Provide the (X, Y) coordinate of the cell's center where the given text is located.  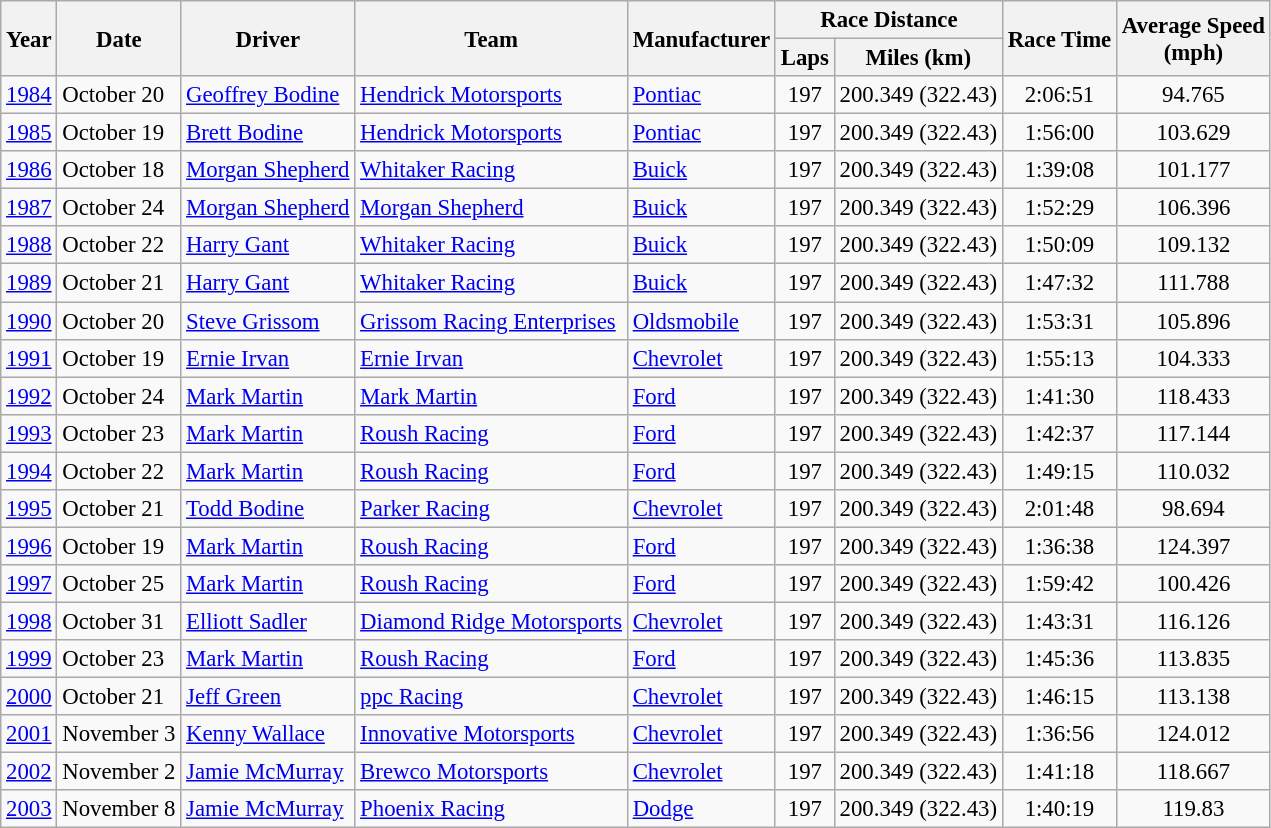
Elliott Sadler (268, 621)
1:49:15 (1059, 471)
2002 (29, 772)
94.765 (1194, 95)
1:43:31 (1059, 621)
Geoffrey Bodine (268, 95)
1:39:08 (1059, 170)
Driver (268, 38)
1990 (29, 321)
105.896 (1194, 321)
1999 (29, 659)
1:42:37 (1059, 433)
1:40:19 (1059, 809)
118.433 (1194, 396)
1:50:09 (1059, 245)
1994 (29, 471)
124.012 (1194, 734)
Oldsmobile (701, 321)
1:56:00 (1059, 133)
100.426 (1194, 584)
2000 (29, 697)
104.333 (1194, 358)
1:47:32 (1059, 283)
109.132 (1194, 245)
1985 (29, 133)
1987 (29, 208)
1989 (29, 283)
October 18 (119, 170)
1995 (29, 509)
Jeff Green (268, 697)
Average Speed(mph) (1194, 38)
1:59:42 (1059, 584)
2003 (29, 809)
Manufacturer (701, 38)
2001 (29, 734)
Kenny Wallace (268, 734)
Parker Racing (492, 509)
1993 (29, 433)
1997 (29, 584)
113.835 (1194, 659)
98.694 (1194, 509)
Brett Bodine (268, 133)
103.629 (1194, 133)
116.126 (1194, 621)
November 3 (119, 734)
1998 (29, 621)
Dodge (701, 809)
Steve Grissom (268, 321)
Brewco Motorsports (492, 772)
October 25 (119, 584)
124.397 (1194, 546)
Miles (km) (918, 58)
Innovative Motorsports (492, 734)
1:41:18 (1059, 772)
Phoenix Racing (492, 809)
1986 (29, 170)
October 31 (119, 621)
117.144 (1194, 433)
1:36:38 (1059, 546)
2:01:48 (1059, 509)
Date (119, 38)
Race Time (1059, 38)
110.032 (1194, 471)
1:53:31 (1059, 321)
2:06:51 (1059, 95)
1:36:56 (1059, 734)
1:55:13 (1059, 358)
Todd Bodine (268, 509)
Laps (804, 58)
1:41:30 (1059, 396)
November 2 (119, 772)
1:45:36 (1059, 659)
Race Distance (888, 20)
1991 (29, 358)
Diamond Ridge Motorsports (492, 621)
1:52:29 (1059, 208)
101.177 (1194, 170)
1988 (29, 245)
111.788 (1194, 283)
1996 (29, 546)
1:46:15 (1059, 697)
Grissom Racing Enterprises (492, 321)
118.667 (1194, 772)
106.396 (1194, 208)
1984 (29, 95)
November 8 (119, 809)
113.138 (1194, 697)
1992 (29, 396)
Year (29, 38)
ppc Racing (492, 697)
119.83 (1194, 809)
Team (492, 38)
